Identify which cell holds the provided text, then report its (x, y) central coordinate. 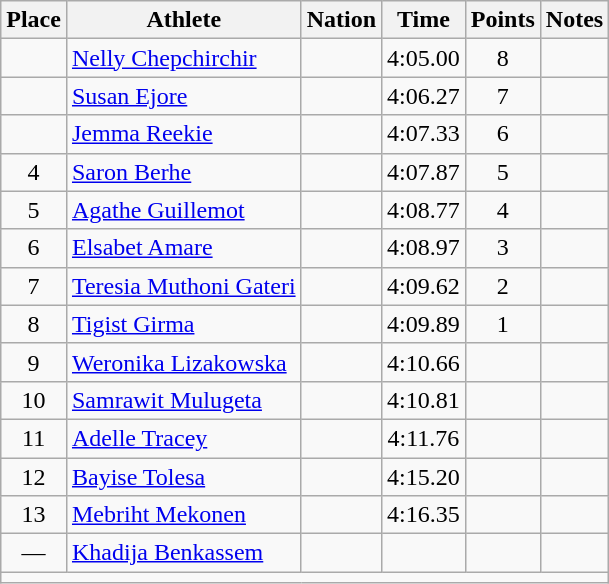
Elsabet Amare (184, 248)
13 (34, 515)
Saron Berhe (184, 172)
4:08.97 (424, 248)
12 (34, 477)
4:15.20 (424, 477)
— (34, 553)
4:07.33 (424, 134)
Bayise Tolesa (184, 477)
Jemma Reekie (184, 134)
4:10.66 (424, 362)
4:11.76 (424, 438)
Samrawit Mulugeta (184, 400)
11 (34, 438)
Time (424, 20)
Notes (574, 20)
4:09.89 (424, 324)
4:16.35 (424, 515)
4:06.27 (424, 96)
1 (502, 324)
Susan Ejore (184, 96)
3 (502, 248)
Agathe Guillemot (184, 210)
Athlete (184, 20)
Place (34, 20)
10 (34, 400)
Points (502, 20)
4:10.81 (424, 400)
Tigist Girma (184, 324)
Weronika Lizakowska (184, 362)
Khadija Benkassem (184, 553)
4:07.87 (424, 172)
2 (502, 286)
4:09.62 (424, 286)
9 (34, 362)
Mebriht Mekonen (184, 515)
Nation (341, 20)
Teresia Muthoni Gateri (184, 286)
Adelle Tracey (184, 438)
4:08.77 (424, 210)
Nelly Chepchirchir (184, 58)
4:05.00 (424, 58)
